Return (x, y) of the center of cell containing provided text 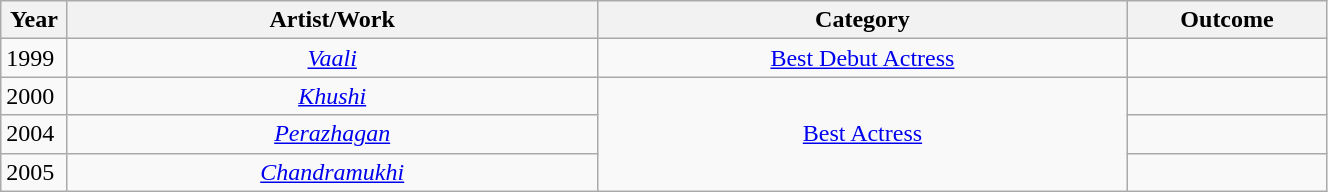
Chandramukhi (332, 172)
Vaali (332, 58)
2005 (34, 172)
Khushi (332, 96)
Outcome (1228, 20)
1999 (34, 58)
Category (862, 20)
Best Debut Actress (862, 58)
2000 (34, 96)
Best Actress (862, 134)
2004 (34, 134)
Perazhagan (332, 134)
Artist/Work (332, 20)
Year (34, 20)
